Find where the given text appears and provide that cell's center as (X, Y) coordinate. 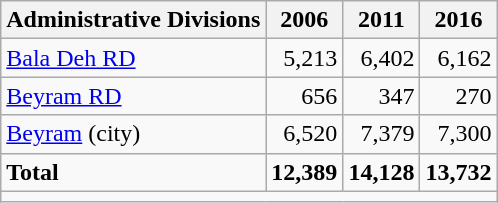
2016 (458, 20)
Total (134, 172)
Bala Deh RD (134, 58)
12,389 (304, 172)
7,379 (382, 134)
Beyram RD (134, 96)
Administrative Divisions (134, 20)
347 (382, 96)
6,520 (304, 134)
6,162 (458, 58)
7,300 (458, 134)
2006 (304, 20)
2011 (382, 20)
270 (458, 96)
6,402 (382, 58)
5,213 (304, 58)
656 (304, 96)
13,732 (458, 172)
14,128 (382, 172)
Beyram (city) (134, 134)
